Output the (X, Y) coordinate of the center of the cell containing the given text.  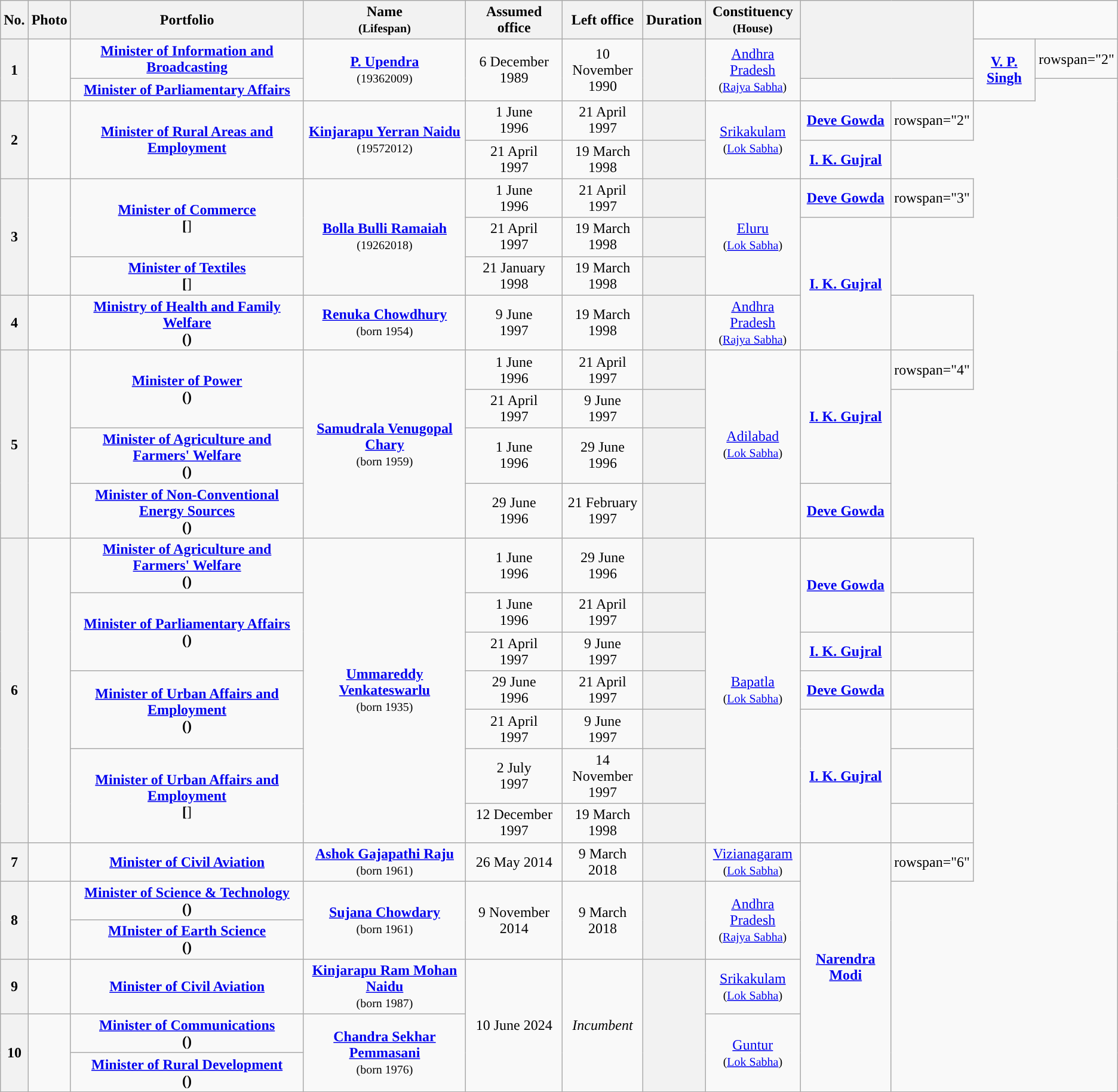
Minister of Textiles[] (187, 276)
Name(Lifespan) (385, 20)
Adilabad(Lok Sabha) (752, 444)
Kinjarapu Ram Mohan Naidu(born 1987) (385, 986)
Incumbent (602, 1025)
Minister of Communications() (187, 1033)
rowspan="4" (932, 369)
No. (14, 20)
Minister of Non-Conventional Energy Sources() (187, 510)
2 (14, 140)
6 December1989 (514, 70)
Narendra Modi (846, 967)
7 (14, 861)
P. Upendra(19362009) (385, 70)
Bolla Bulli Ramaiah(19262018) (385, 237)
Kinjarapu Yerran Naidu(19572012) (385, 140)
Vizianagaram(Lok Sabha) (752, 861)
Ashok Gajapathi Raju(born 1961) (385, 861)
Left office (602, 20)
Minister of Urban Affairs and Employment() (187, 710)
3 (14, 237)
10 June 2024 (514, 1025)
rowspan="6" (932, 861)
Minister of Commerce[] (187, 217)
MInister of Earth Science() (187, 939)
6 (14, 691)
14 November1997 (602, 776)
Sujana Chowdary(born 1961) (385, 920)
Duration (674, 20)
21 January1998 (514, 276)
Ummareddy Venkateswarlu(born 1935) (385, 691)
Ministry of Health and Family Welfare() (187, 323)
Minister of Information and Broadcasting (187, 59)
Renuka Chowdhury(born 1954) (385, 323)
2 July1997 (514, 776)
rowspan="3" (932, 198)
Minister of Urban Affairs and Employment[] (187, 796)
9 (14, 986)
V. P. Singh (1004, 70)
1 (14, 70)
Chandra Sekhar Pemmasani(born 1976) (385, 1053)
Portfolio (187, 20)
Minister of Power() (187, 389)
10 November1990 (602, 70)
Minister of Rural Areas and Employment (187, 140)
5 (14, 444)
Samudrala Venugopal Chary(born 1959) (385, 444)
10 (14, 1053)
Minister of Rural Development() (187, 1072)
8 (14, 920)
Eluru(Lok Sabha) (752, 237)
Assumed office (514, 20)
Guntur(Lok Sabha) (752, 1053)
Constituency(House) (752, 20)
21 February1997 (602, 510)
Bapatla(Lok Sabha) (752, 691)
Photo (49, 20)
Minister of Parliamentary Affairs() (187, 632)
26 May 2014 (514, 861)
Minister of Parliamentary Affairs (187, 90)
4 (14, 323)
9 November 2014 (514, 920)
Minister of Science & Technology() (187, 901)
12 December1997 (514, 823)
